Extract the [x, y] coordinate from the center of the cell holding the provided text.  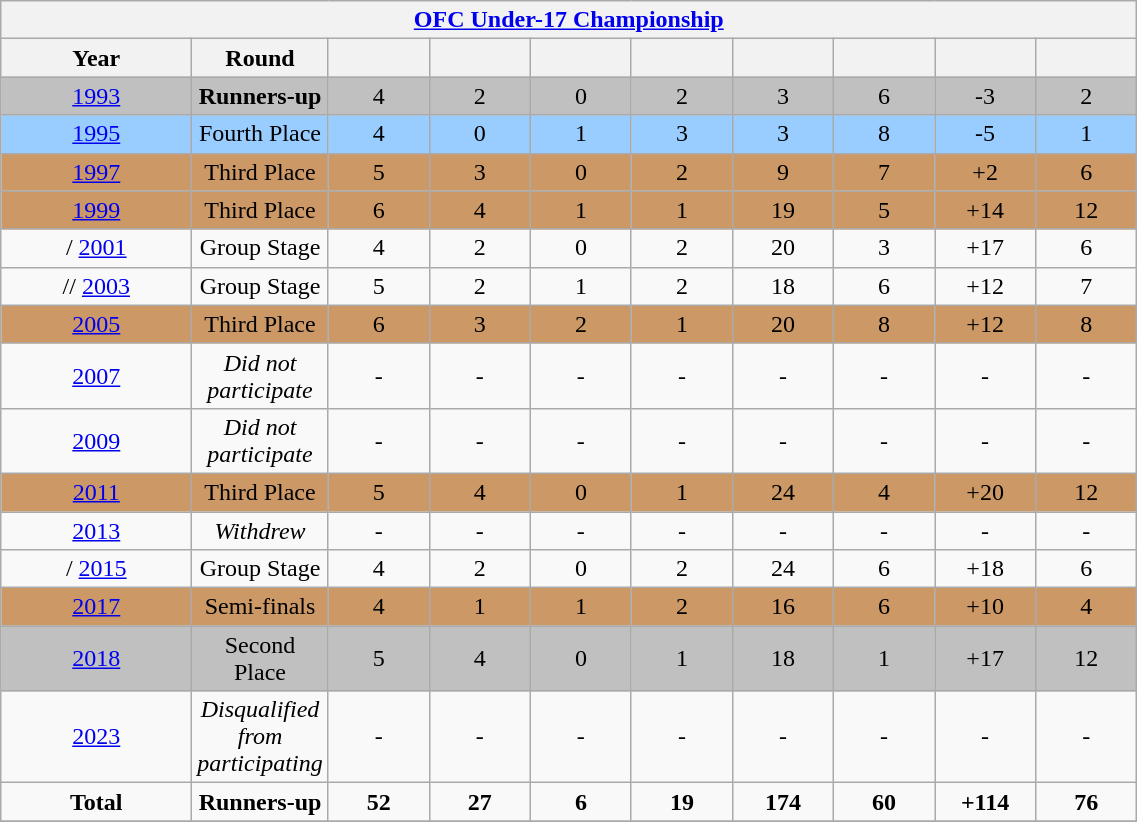
2023 [96, 737]
Total [96, 802]
2013 [96, 531]
2007 [96, 376]
/ 2015 [96, 569]
1995 [96, 134]
+14 [986, 210]
1993 [96, 96]
-3 [986, 96]
1997 [96, 172]
OFC Under-17 Championship [569, 20]
174 [782, 802]
Round [260, 58]
60 [884, 802]
16 [782, 607]
-5 [986, 134]
52 [378, 802]
Year [96, 58]
/ 2001 [96, 248]
2009 [96, 440]
Semi-finals [260, 607]
2018 [96, 658]
Fourth Place [260, 134]
27 [480, 802]
+18 [986, 569]
2005 [96, 324]
76 [1086, 802]
// 2003 [96, 286]
9 [782, 172]
+10 [986, 607]
1999 [96, 210]
+114 [986, 802]
Disqualified from participating [260, 737]
+20 [986, 492]
+2 [986, 172]
Second Place [260, 658]
2017 [96, 607]
Withdrew [260, 531]
2011 [96, 492]
